Find where the given text appears and provide that cell's center as [X, Y] coordinate. 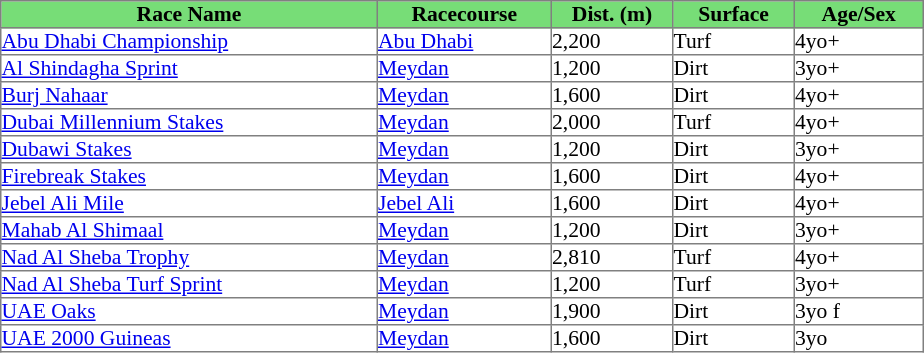
UAE Oaks [189, 312]
Nad Al Sheba Trophy [189, 258]
Abu Dhabi [464, 42]
3yo f [858, 312]
Age/Sex [858, 14]
Al Shindagha Sprint [189, 68]
1,900 [612, 312]
UAE 2000 Guineas [189, 338]
Burj Nahaar [189, 96]
Firebreak Stakes [189, 176]
Jebel Ali Mile [189, 204]
2,000 [612, 122]
Jebel Ali [464, 204]
Dubai Millennium Stakes [189, 122]
2,810 [612, 258]
Dubawi Stakes [189, 150]
Race Name [189, 14]
Surface [734, 14]
Dist. (m) [612, 14]
Mahab Al Shimaal [189, 230]
Racecourse [464, 14]
Nad Al Sheba Turf Sprint [189, 284]
3yo [858, 338]
Abu Dhabi Championship [189, 42]
2,200 [612, 42]
